Determine the [x, y] coordinate at the center of the cell enclosing the given text.  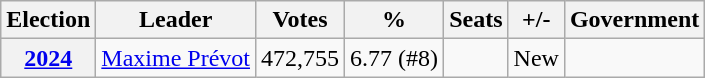
Seats [476, 20]
Leader [176, 20]
472,755 [300, 58]
6.77 (#8) [394, 58]
+/- [536, 20]
% [394, 20]
Election [48, 20]
Votes [300, 20]
Government [634, 20]
Maxime Prévot [176, 58]
New [536, 58]
2024 [48, 58]
